Extract the (x, y) coordinate from the center of the cell holding the provided text.  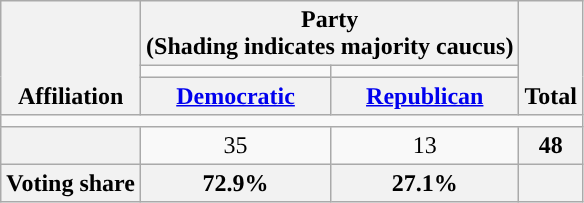
27.1% (425, 183)
13 (425, 145)
Total (551, 58)
Democratic (236, 96)
Republican (425, 96)
48 (551, 145)
35 (236, 145)
72.9% (236, 183)
Party (Shading indicates majority caucus) (330, 34)
Affiliation (71, 58)
Voting share (71, 183)
